Return [X, Y] of the center of cell containing provided text 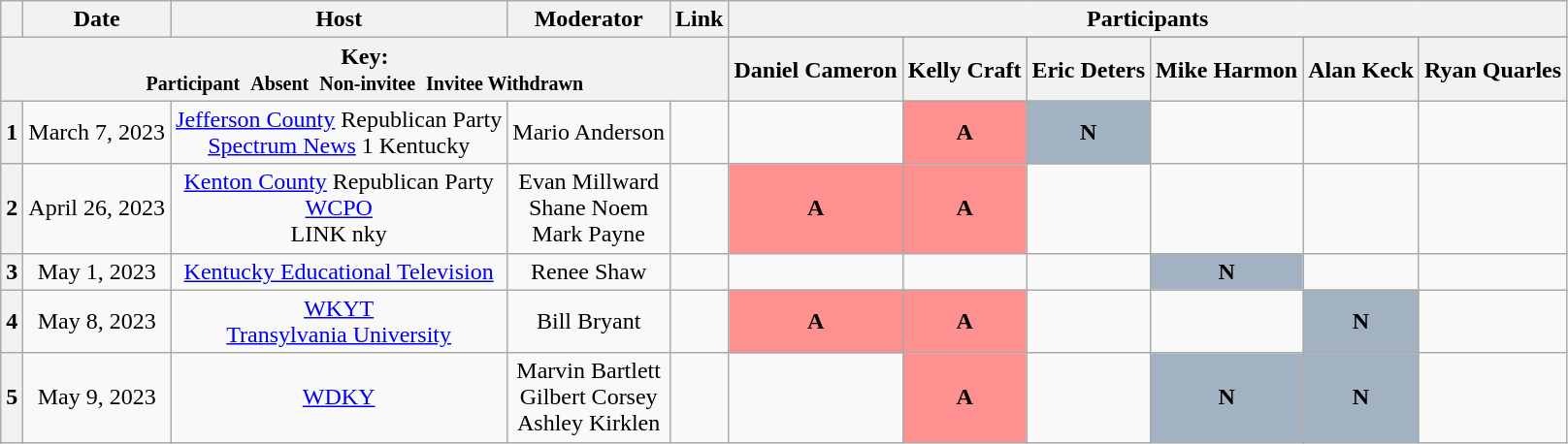
May 9, 2023 [97, 397]
Alan Keck [1361, 70]
April 26, 2023 [97, 208]
Mario Anderson [589, 132]
May 8, 2023 [97, 322]
Kentucky Educational Television [340, 271]
2 [12, 208]
1 [12, 132]
WDKY [340, 397]
March 7, 2023 [97, 132]
4 [12, 322]
Ryan Quarles [1492, 70]
Link [699, 19]
Evan MillwardShane NoemMark Payne [589, 208]
Moderator [589, 19]
May 1, 2023 [97, 271]
WKYTTransylvania University [340, 322]
5 [12, 397]
Mike Harmon [1226, 70]
Participants [1148, 19]
Bill Bryant [589, 322]
Daniel Cameron [815, 70]
Kenton County Republican PartyWCPOLINK nky [340, 208]
3 [12, 271]
Date [97, 19]
Host [340, 19]
Key: Participant Absent Non-invitee Invitee Withdrawn [365, 70]
Jefferson County Republican PartySpectrum News 1 Kentucky [340, 132]
Renee Shaw [589, 271]
Eric Deters [1089, 70]
Marvin BartlettGilbert CorseyAshley Kirklen [589, 397]
Kelly Craft [964, 70]
